Scan for the cell matching the given text and deliver its (X, Y) coordinate at center. 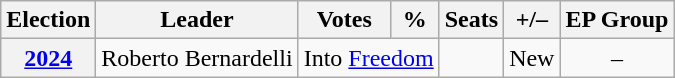
Roberto Bernardelli (197, 58)
Election (48, 20)
+/– (532, 20)
2024 (48, 58)
% (414, 20)
Into Freedom (368, 58)
New (532, 58)
Leader (197, 20)
Votes (344, 20)
EP Group (617, 20)
Seats (471, 20)
– (617, 58)
